Capture the cell that displays the provided text and extract its [x, y] central coordinate. 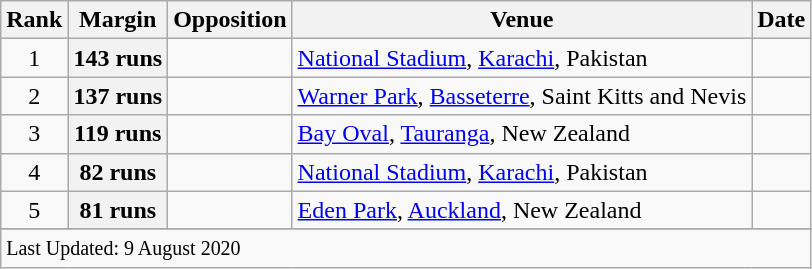
Opposition [230, 20]
119 runs [118, 134]
Bay Oval, Tauranga, New Zealand [522, 134]
5 [34, 210]
Eden Park, Auckland, New Zealand [522, 210]
1 [34, 58]
Last Updated: 9 August 2020 [406, 248]
82 runs [118, 172]
Warner Park, Basseterre, Saint Kitts and Nevis [522, 96]
143 runs [118, 58]
2 [34, 96]
3 [34, 134]
Date [782, 20]
137 runs [118, 96]
Rank [34, 20]
Margin [118, 20]
Venue [522, 20]
81 runs [118, 210]
4 [34, 172]
